Identify which cell holds the provided text, then report its [X, Y] central coordinate. 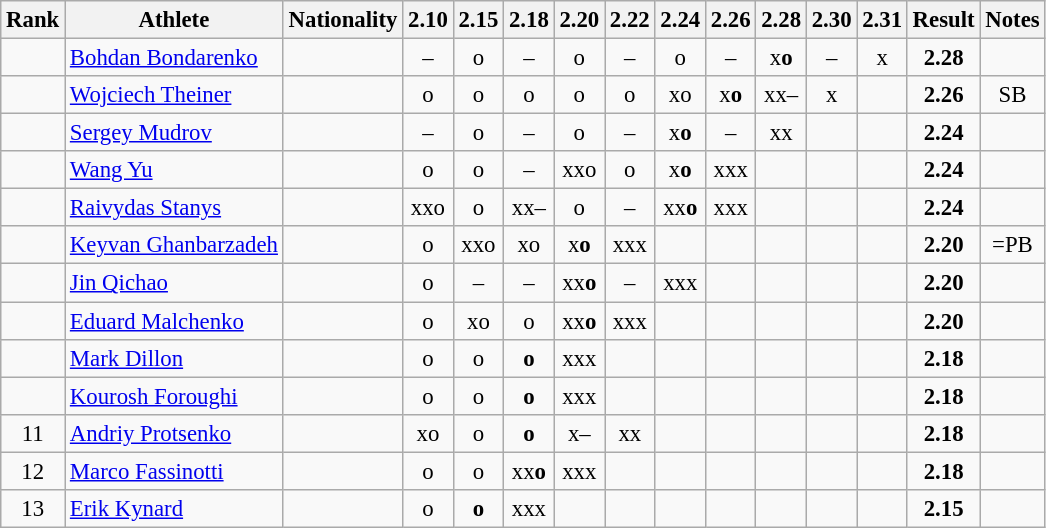
13 [33, 509]
Sergey Mudrov [174, 133]
2.10 [428, 20]
Wojciech Theiner [174, 95]
Result [944, 20]
x– [579, 433]
2.31 [882, 20]
Jin Qichao [174, 283]
Notes [1012, 20]
Nationality [342, 20]
Erik Kynard [174, 509]
=PB [1012, 245]
Marco Fassinotti [174, 471]
SB [1012, 95]
Keyvan Ghanbarzadeh [174, 245]
Kourosh Foroughi [174, 396]
Mark Dillon [174, 358]
2.30 [831, 20]
Rank [33, 20]
2.22 [630, 20]
Raivydas Stanys [174, 208]
11 [33, 433]
Andriy Protsenko [174, 433]
12 [33, 471]
Athlete [174, 20]
Bohdan Bondarenko [174, 58]
Eduard Malchenko [174, 321]
Wang Yu [174, 170]
